Find where the given text appears and provide that cell's center as [x, y] coordinate. 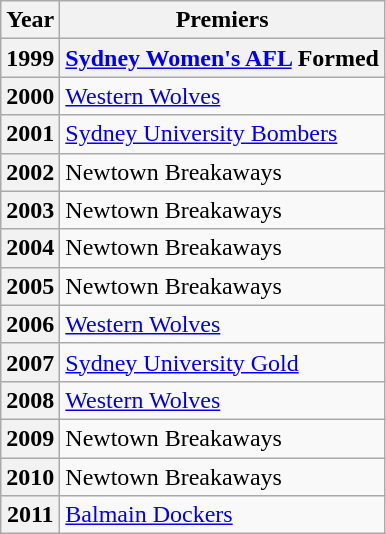
2003 [30, 210]
2007 [30, 362]
2011 [30, 515]
2000 [30, 96]
2004 [30, 248]
2008 [30, 400]
Sydney University Bombers [222, 134]
1999 [30, 58]
2009 [30, 438]
2002 [30, 172]
Sydney Women's AFL Formed [222, 58]
Sydney University Gold [222, 362]
Premiers [222, 20]
2005 [30, 286]
2006 [30, 324]
Balmain Dockers [222, 515]
2010 [30, 477]
2001 [30, 134]
Year [30, 20]
